Capture the cell that displays the provided text and extract its [X, Y] central coordinate. 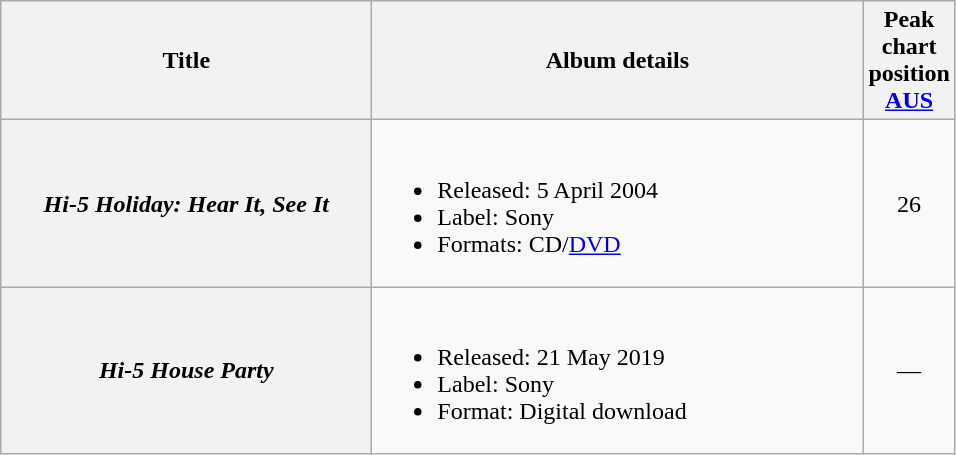
Released: 21 May 2019Label: SonyFormat: Digital download [618, 370]
Peak chart positionAUS [909, 60]
— [909, 370]
26 [909, 204]
Album details [618, 60]
Title [186, 60]
Released: 5 April 2004Label: SonyFormats: CD/DVD [618, 204]
Hi-5 Holiday: Hear It, See It [186, 204]
Hi-5 House Party [186, 370]
